Detect which cell encompasses the target text, then output its (x, y) center coordinate. 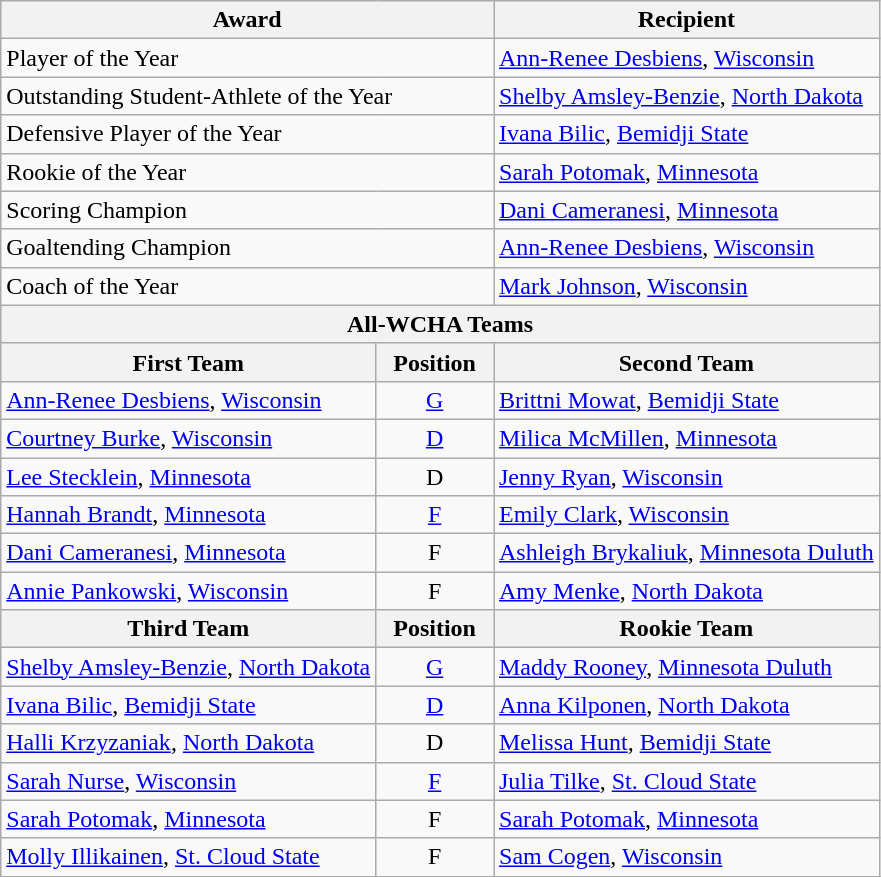
Anna Kilponen, North Dakota (687, 705)
Defensive Player of the Year (248, 134)
Third Team (188, 629)
Player of the Year (248, 58)
All-WCHA Teams (440, 324)
Hannah Brandt, Minnesota (188, 515)
Coach of the Year (248, 286)
Award (248, 20)
Julia Tilke, St. Cloud State (687, 781)
Maddy Rooney, Minnesota Duluth (687, 667)
Goaltending Champion (248, 248)
Recipient (687, 20)
First Team (188, 362)
Courtney Burke, Wisconsin (188, 438)
Sam Cogen, Wisconsin (687, 857)
Rookie Team (687, 629)
Lee Stecklein, Minnesota (188, 477)
Scoring Champion (248, 210)
Halli Krzyzaniak, North Dakota (188, 743)
Amy Menke, North Dakota (687, 591)
Sarah Nurse, Wisconsin (188, 781)
Jenny Ryan, Wisconsin (687, 477)
Molly Illikainen, St. Cloud State (188, 857)
Ashleigh Brykaliuk, Minnesota Duluth (687, 553)
Melissa Hunt, Bemidji State (687, 743)
Brittni Mowat, Bemidji State (687, 400)
Annie Pankowski, Wisconsin (188, 591)
Emily Clark, Wisconsin (687, 515)
Rookie of the Year (248, 172)
Outstanding Student-Athlete of the Year (248, 96)
Mark Johnson, Wisconsin (687, 286)
Second Team (687, 362)
Milica McMillen, Minnesota (687, 438)
